Locate the cell with the specified text and output its (x, y) center coordinate. 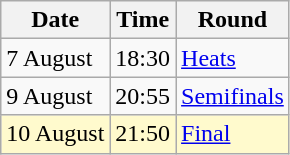
Heats (233, 58)
7 August (56, 58)
Semifinals (233, 96)
18:30 (143, 58)
20:55 (143, 96)
Date (56, 20)
21:50 (143, 134)
9 August (56, 96)
Round (233, 20)
10 August (56, 134)
Final (233, 134)
Time (143, 20)
